Search for the cell housing the specified text and yield its [x, y] center coordinate. 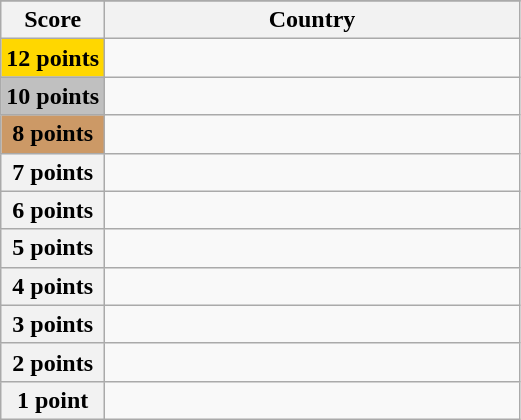
7 points [53, 172]
4 points [53, 286]
12 points [53, 58]
6 points [53, 210]
3 points [53, 324]
2 points [53, 362]
Score [53, 20]
8 points [53, 134]
Country [312, 20]
1 point [53, 400]
5 points [53, 248]
10 points [53, 96]
